Identify which cell holds the provided text, then report its (x, y) central coordinate. 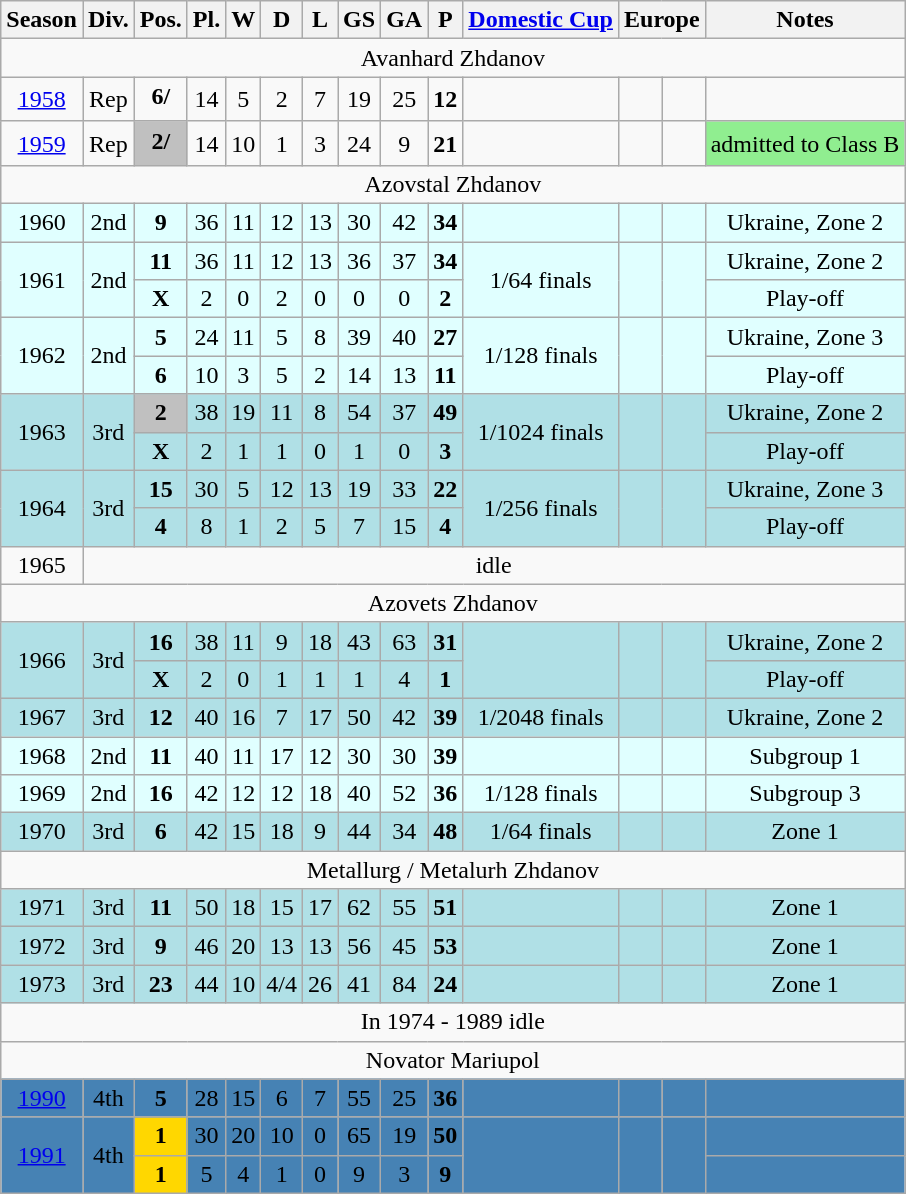
43 (360, 641)
28 (206, 1098)
22 (446, 489)
1960 (42, 223)
Azovstal Zhdanov (453, 185)
63 (404, 641)
1967 (42, 717)
65 (360, 1136)
Domestic Cup (541, 20)
In 1974 - 1989 idle (453, 1022)
1972 (42, 946)
1958 (42, 99)
W (244, 20)
48 (446, 832)
1966 (42, 660)
1962 (42, 356)
idle (493, 565)
Pos. (160, 20)
1/1024 finals (541, 432)
Avanhard Zhdanov (453, 58)
1969 (42, 794)
Europe (662, 20)
53 (446, 946)
33 (404, 489)
1964 (42, 508)
Metallurg / Metalurh Zhdanov (453, 870)
1968 (42, 755)
GA (404, 20)
6/ (160, 99)
41 (360, 984)
31 (446, 641)
Pl. (206, 20)
Notes (805, 20)
51 (446, 908)
Subgroup 3 (805, 794)
1959 (42, 143)
P (446, 20)
23 (160, 984)
Subgroup 1 (805, 755)
1990 (42, 1098)
1963 (42, 432)
Azovets Zhdanov (453, 603)
admitted to Class B (805, 143)
56 (360, 946)
26 (320, 984)
2/ (160, 143)
L (320, 20)
49 (446, 413)
1965 (42, 565)
52 (404, 794)
27 (446, 337)
Novator Mariupol (453, 1060)
46 (206, 946)
1/256 finals (541, 508)
54 (360, 413)
45 (404, 946)
1961 (42, 280)
84 (404, 984)
62 (360, 908)
1973 (42, 984)
21 (446, 143)
1970 (42, 832)
1971 (42, 908)
4/4 (282, 984)
Season (42, 20)
1/2048 finals (541, 717)
D (282, 20)
GS (360, 20)
1991 (42, 1155)
Div. (108, 20)
